Identify which cell holds the provided text, then report its (x, y) central coordinate. 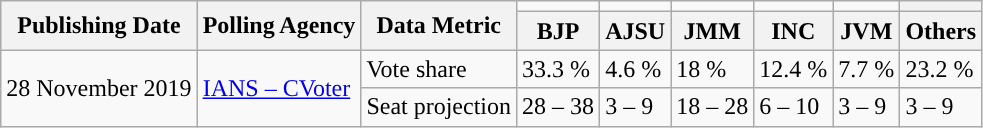
Publishing Date (99, 26)
7.7 % (866, 69)
18 % (712, 69)
Others (941, 31)
AJSU (636, 31)
Vote share (439, 69)
18 – 28 (712, 107)
6 – 10 (794, 107)
Seat projection (439, 107)
INC (794, 31)
IANS – CVoter (279, 88)
Polling Agency (279, 26)
BJP (558, 31)
33.3 % (558, 69)
28 November 2019 (99, 88)
Data Metric (439, 26)
23.2 % (941, 69)
12.4 % (794, 69)
JVM (866, 31)
28 – 38 (558, 107)
JMM (712, 31)
4.6 % (636, 69)
